Provide the [X, Y] coordinate of the cell's center where the given text is located.  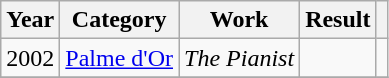
2002 [30, 58]
Result [338, 20]
Year [30, 20]
Palme d'Or [120, 58]
Work [240, 20]
Category [120, 20]
The Pianist [240, 58]
